Identify which cell holds the provided text, then report its (x, y) central coordinate. 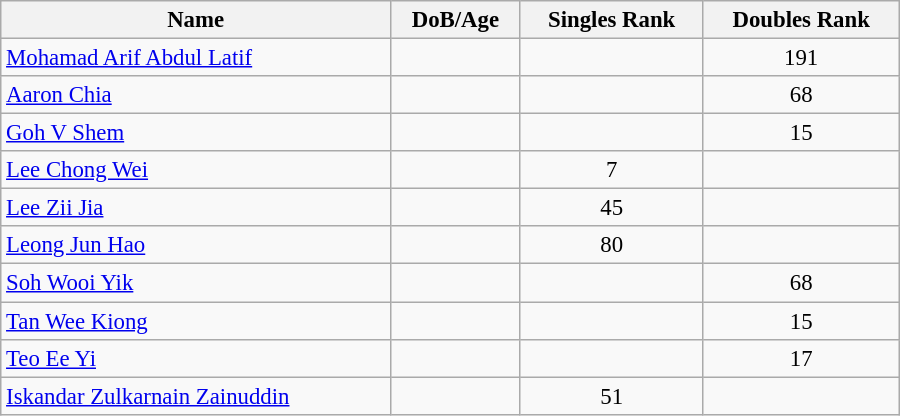
DoB/Age (456, 20)
7 (612, 170)
Lee Zii Jia (196, 208)
Doubles Rank (801, 20)
Iskandar Zulkarnain Zainuddin (196, 396)
Singles Rank (612, 20)
Goh V Shem (196, 133)
80 (612, 245)
Name (196, 20)
Lee Chong Wei (196, 170)
Mohamad Arif Abdul Latif (196, 58)
Tan Wee Kiong (196, 321)
Teo Ee Yi (196, 358)
191 (801, 58)
17 (801, 358)
45 (612, 208)
Aaron Chia (196, 95)
Leong Jun Hao (196, 245)
51 (612, 396)
Soh Wooi Yik (196, 283)
